Detect which cell encompasses the target text, then output its (X, Y) center coordinate. 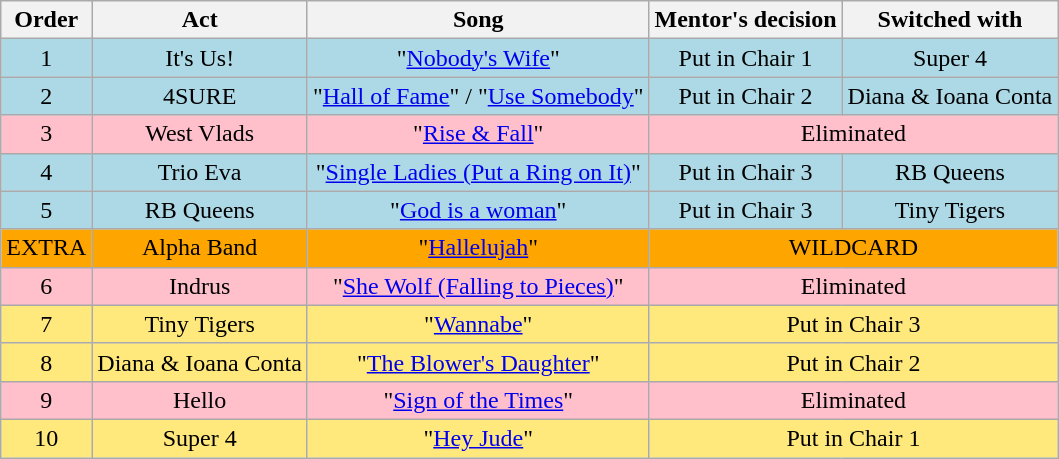
4SURE (200, 96)
2 (46, 96)
"Hallelujah" (478, 248)
"Sign of the Times" (478, 400)
"God is a woman" (478, 210)
"Rise & Fall" (478, 134)
Hello (200, 400)
8 (46, 362)
WILDCARD (854, 248)
Act (200, 20)
3 (46, 134)
Switched with (950, 20)
10 (46, 438)
"Hall of Fame" / "Use Somebody" (478, 96)
"Hey Jude" (478, 438)
"Nobody's Wife" (478, 58)
It's Us! (200, 58)
Order (46, 20)
5 (46, 210)
"She Wolf (Falling to Pieces)" (478, 286)
"Single Ladies (Put a Ring on It)" (478, 172)
9 (46, 400)
West Vlads (200, 134)
4 (46, 172)
6 (46, 286)
"The Blower's Daughter" (478, 362)
EXTRA (46, 248)
1 (46, 58)
Alpha Band (200, 248)
"Wannabe" (478, 324)
Song (478, 20)
Trio Eva (200, 172)
7 (46, 324)
Indrus (200, 286)
Mentor's decision (746, 20)
